Detect which cell encompasses the target text, then output its [x, y] center coordinate. 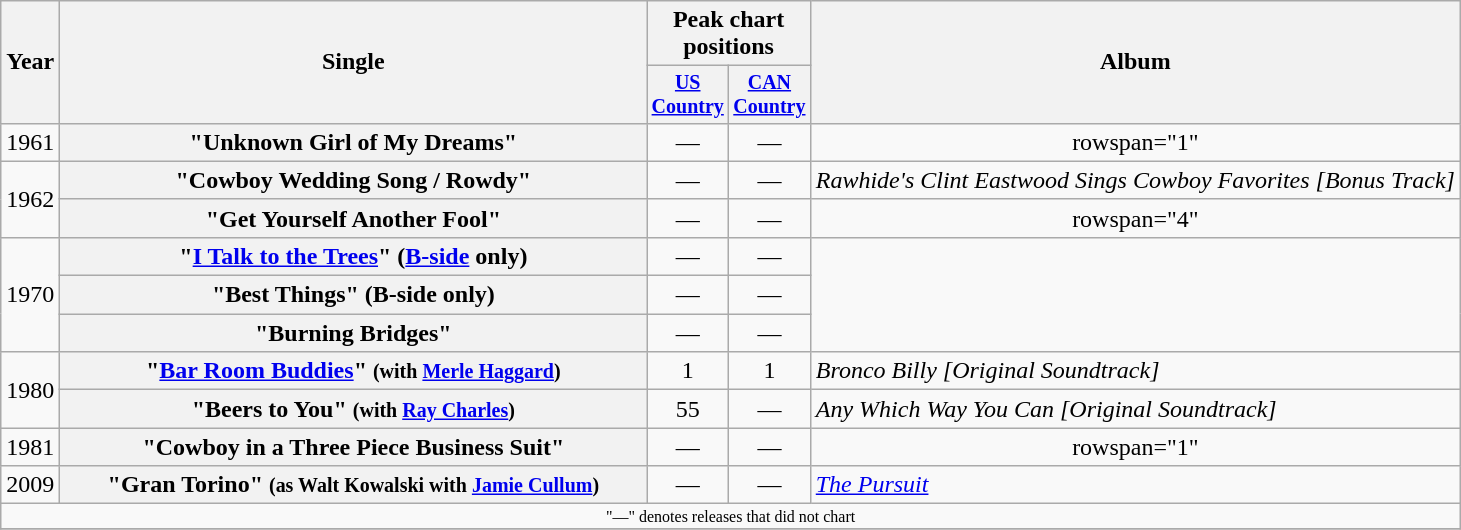
rowspan="4" [1135, 218]
Any Which Way You Can [Original Soundtrack] [1135, 409]
"Beers to You" (with Ray Charles) [354, 409]
US Country [688, 94]
CAN Country [770, 94]
Year [30, 62]
"Bar Room Buddies" (with Merle Haggard) [354, 371]
"Burning Bridges" [354, 333]
Single [354, 62]
Rawhide's Clint Eastwood Sings Cowboy Favorites [Bonus Track] [1135, 180]
2009 [30, 485]
1961 [30, 142]
Album [1135, 62]
"Cowboy in a Three Piece Business Suit" [354, 447]
"Get Yourself Another Fool" [354, 218]
Peak chartpositions [728, 34]
"I Talk to the Trees" (B-side only) [354, 256]
1962 [30, 199]
1980 [30, 390]
The Pursuit [1135, 485]
"Gran Torino" (as Walt Kowalski with Jamie Cullum) [354, 485]
"—" denotes releases that did not chart [731, 516]
1981 [30, 447]
1970 [30, 294]
"Unknown Girl of My Dreams" [354, 142]
Bronco Billy [Original Soundtrack] [1135, 371]
"Cowboy Wedding Song / Rowdy" [354, 180]
"Best Things" (B-side only) [354, 295]
55 [688, 409]
